Output the [X, Y] coordinate of the center of the cell containing the given text.  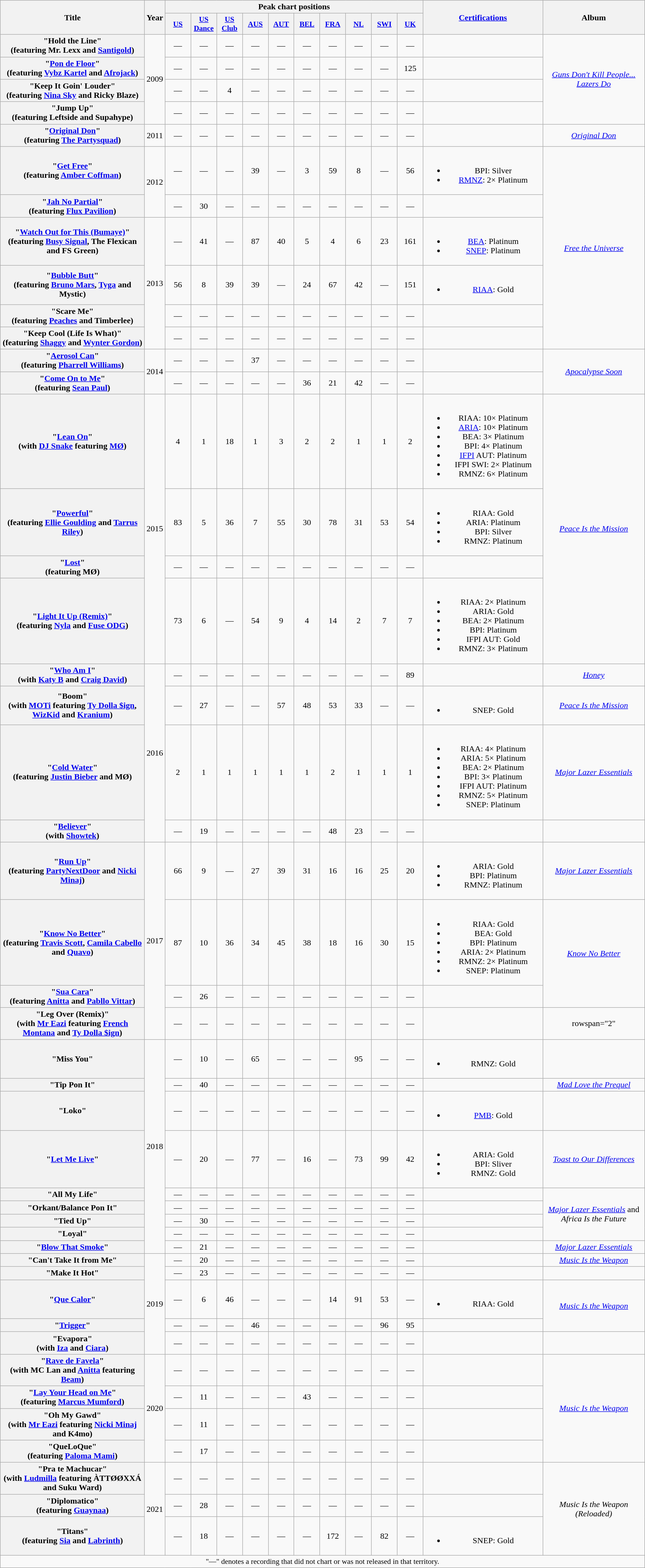
"Pra te Machucar"(with Ludmilla featuring ÀTTØØXXÁ and Suku Ward) [72, 1478]
RIAA: 10× PlatinumARIA: 10× PlatinumBEA: 3× PlatinumBPI: 4× PlatinumIFPI AUT: PlatinumIFPI SWI: 2× PlatinumRMNZ: 6× Platinum [483, 442]
"Get Free"(featuring Amber Coffman) [72, 171]
"Know No Better"(featuring Travis Scott, Camila Cabello and Quavo) [72, 942]
"Can't Take It from Me" [72, 1260]
2021 [155, 1509]
45 [281, 942]
"Orkant/Balance Pon It" [72, 1208]
91 [358, 1299]
"Powerful"(featuring Ellie Goulding and Tarrus Riley) [72, 522]
US [178, 24]
28 [204, 1506]
"Aerosol Can"(featuring Pharrell Williams) [72, 360]
66 [178, 871]
55 [281, 522]
41 [204, 241]
"All My Life" [72, 1195]
2016 [155, 753]
Mad Love the Prequel [594, 1085]
RIAA: 2× PlatinumARIA: GoldBEA: 2× PlatinumBPI: PlatinumIFPI AUT: GoldRMNZ: 3× Platinum [483, 621]
Honey [594, 675]
PMB: Gold [483, 1111]
"Watch Out for This (Bumaye)"(featuring Busy Signal, The Flexican and FS Green) [72, 241]
"Keep Cool (Life Is What)"(featuring Shaggy and Wynter Gordon) [72, 338]
"Keep It Goin' Louder"(featuring Nina Sky and Ricky Blaze) [72, 90]
2012 [155, 182]
Apocalypse Soon [594, 372]
"Leg Over (Remix)"(with Mr Eazi featuring French Montana and Ty Dolla $ign) [72, 1023]
Music Is the Weapon (Reloaded) [594, 1509]
2017 [155, 941]
ARIA: GoldBPI: PlatinumRMNZ: Platinum [483, 871]
96 [385, 1325]
"Lay Your Head on Me"(featuring Marcus Mumford) [72, 1397]
Free the Universe [594, 248]
65 [256, 1058]
67 [333, 285]
2009 [155, 79]
25 [385, 871]
37 [256, 360]
rowspan="2" [594, 1023]
"Loko" [72, 1111]
"Rave de Favela"(with MC Lan and Anitta featuring Beam) [72, 1370]
2014 [155, 372]
FRA [333, 24]
"Jump Up"(featuring Leftside and Supahype) [72, 113]
2013 [155, 283]
"Original Don"(featuring The Partysquad) [72, 135]
"Evapora"(with Iza and Ciara) [72, 1343]
"—" denotes a recording that did not chart or was not released in that territory. [322, 1562]
Guns Don't Kill People... Lazers Do [594, 79]
33 [358, 706]
UK [410, 24]
"Trigger" [72, 1325]
161 [410, 241]
ARIA: GoldBPI: SliverRMNZ: Gold [483, 1159]
USClub [229, 24]
"Boom"(with MOTi featuring Ty Dolla $ign, WizKid and Kranium) [72, 706]
"Miss You" [72, 1058]
"Lost"(featuring MØ) [72, 567]
"Diplomatico"(featuring Guaynaa) [72, 1506]
"Pon de Floor"(featuring Vybz Kartel and Afrojack) [72, 68]
"Come On to Me"(featuring Sean Paul) [72, 383]
Major Lazer Essentials and Africa Is the Future [594, 1214]
78 [333, 522]
15 [410, 942]
82 [385, 1536]
24 [307, 285]
"Light It Up (Remix)"(featuring Nyla and Fuse ODG) [72, 621]
Peak chart positions [294, 7]
RIAA: GoldARIA: PlatinumBPI: SilverRMNZ: Platinum [483, 522]
RIAA: 4× PlatinumARIA: 5× PlatinumBEA: 2× PlatinumBPI: 3× PlatinumIFPI AUT: PlatinumRMNZ: 5× PlatinumSNEP: Platinum [483, 772]
77 [256, 1159]
Know No Better [594, 954]
"Jah No Partial"(featuring Flux Pavilion) [72, 206]
RIAA: GoldBEA: GoldBPI: PlatinumARIA: 2× PlatinumRMNZ: 2× PlatinumSNEP: Platinum [483, 942]
125 [410, 68]
"Tip Pon It" [72, 1085]
19 [204, 831]
2018 [155, 1146]
26 [204, 996]
"Blow That Smoke" [72, 1247]
Album [594, 17]
"Make It Hot" [72, 1273]
"Scare Me"(featuring Peaches and Timberlee) [72, 316]
BEL [307, 24]
"Tied Up" [72, 1221]
RMNZ: Gold [483, 1058]
"Bubble Butt"(featuring Bruno Mars, Tyga and Mystic) [72, 285]
AUT [281, 24]
Original Don [594, 135]
2019 [155, 1304]
Toast to Our Differences [594, 1159]
BEA: PlatinumSNEP: Platinum [483, 241]
NL [358, 24]
"Que Calor" [72, 1299]
SWI [385, 24]
2020 [155, 1408]
"Sua Cara" (featuring Anitta and Pabllo Vittar) [72, 996]
"Titans"(featuring Sia and Labrinth) [72, 1536]
83 [178, 522]
2015 [155, 529]
"Oh My Gawd"(with Mr Eazi featuring Nicki Minaj and K4mo) [72, 1424]
"Lean On"(with DJ Snake featuring MØ) [72, 442]
"Cold Water"(featuring Justin Bieber and MØ) [72, 772]
"Who Am I"(with Katy B and Craig David) [72, 675]
"Loyal" [72, 1234]
"Run Up"(featuring PartyNextDoor and Nicki Minaj) [72, 871]
BPI: SilverRMNZ: 2× Platinum [483, 171]
Title [72, 17]
2011 [155, 135]
89 [410, 675]
Certifications [483, 17]
57 [281, 706]
34 [256, 942]
59 [333, 171]
"Hold the Line"(featuring Mr. Lexx and Santigold) [72, 45]
"Let Me Live" [72, 1159]
"Believer"(with Showtek) [72, 831]
Year [155, 17]
USDance [204, 24]
17 [204, 1451]
AUS [256, 24]
172 [333, 1536]
151 [410, 285]
38 [307, 942]
"QueLoQue"(featuring Paloma Mami) [72, 1451]
43 [307, 1397]
99 [385, 1159]
